Pinpoint the cell where the given text exists, returning its (X, Y) midpoint coordinate. 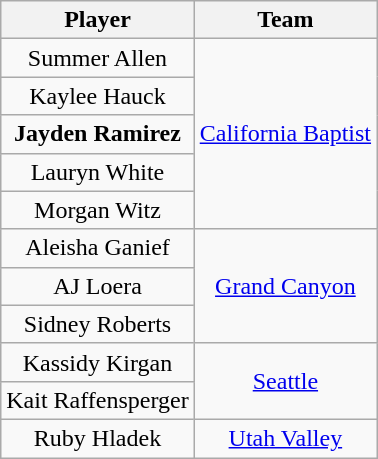
Morgan Witz (98, 210)
Summer Allen (98, 58)
Seattle (285, 381)
Lauryn White (98, 172)
Sidney Roberts (98, 324)
Aleisha Ganief (98, 248)
Kait Raffensperger (98, 400)
Jayden Ramirez (98, 134)
AJ Loera (98, 286)
Kassidy Kirgan (98, 362)
Kaylee Hauck (98, 96)
Grand Canyon (285, 286)
Utah Valley (285, 438)
Ruby Hladek (98, 438)
Player (98, 20)
California Baptist (285, 134)
Team (285, 20)
